Pinpoint the cell where the given text exists, returning its [X, Y] midpoint coordinate. 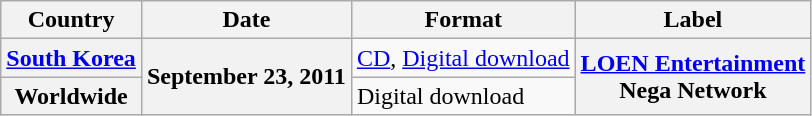
CD, Digital download [463, 58]
Format [463, 20]
Date [246, 20]
LOEN EntertainmentNega Network [693, 77]
Country [72, 20]
Digital download [463, 96]
September 23, 2011 [246, 77]
Label [693, 20]
South Korea [72, 58]
Worldwide [72, 96]
